Capture the cell that displays the provided text and extract its [X, Y] central coordinate. 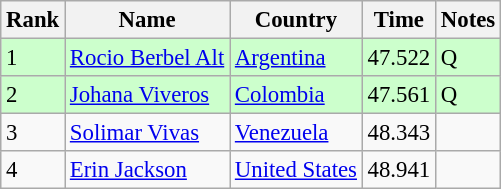
48.343 [398, 133]
Notes [468, 20]
Country [296, 20]
Name [148, 20]
United States [296, 170]
Time [398, 20]
Venezuela [296, 133]
Colombia [296, 95]
4 [33, 170]
3 [33, 133]
47.522 [398, 58]
47.561 [398, 95]
Solimar Vivas [148, 133]
Rank [33, 20]
2 [33, 95]
Argentina [296, 58]
48.941 [398, 170]
Erin Jackson [148, 170]
1 [33, 58]
Rocio Berbel Alt [148, 58]
Johana Viveros [148, 95]
